Pinpoint the cell where the given text exists, returning its [X, Y] midpoint coordinate. 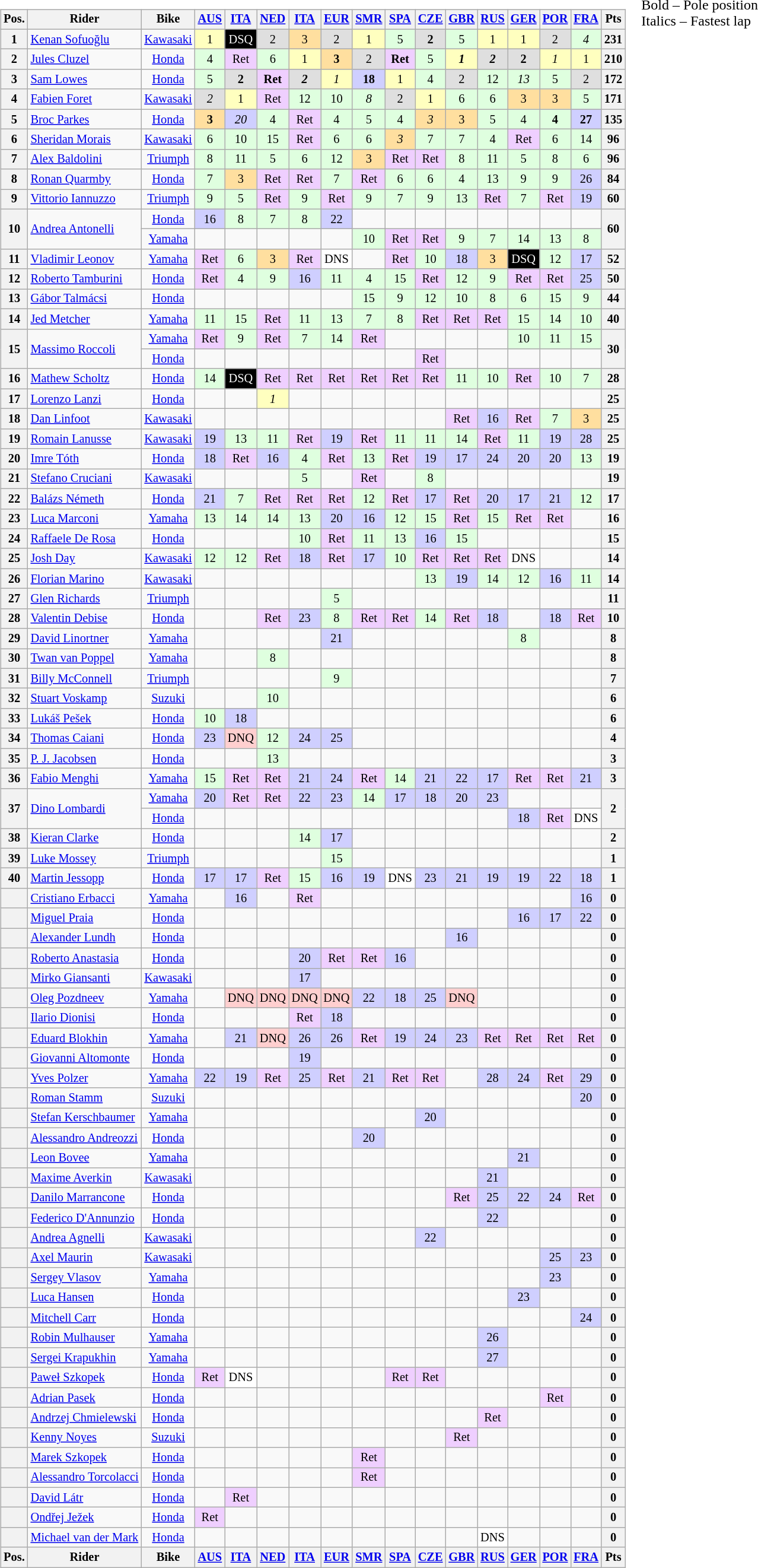
36 [14, 779]
Romain Lanusse [85, 439]
Florian Marino [85, 579]
Thomas Caiani [85, 738]
Fabio Menghi [85, 779]
Martin Jessopp [85, 878]
Federico D'Annunzio [85, 1218]
Sam Lowes [85, 80]
Jed Metcher [85, 319]
Roman Stamm [85, 1098]
Maxime Averkin [85, 1178]
52 [613, 259]
172 [613, 80]
Alexander Lundh [85, 938]
Vittorio Iannuzzo [85, 199]
135 [613, 119]
Raffaele De Rosa [85, 539]
Adrian Pasek [85, 1398]
Ondřej Ježek [85, 1518]
Josh Day [85, 558]
Leon Bovee [85, 1158]
Roberto Anastasia [85, 958]
Sheridan Morais [85, 139]
Balázs Németh [85, 499]
Luca Hansen [85, 1298]
Mirko Giansanti [85, 978]
Luca Marconi [85, 519]
Imre Tóth [85, 459]
Andrea Agnelli [85, 1238]
Massimo Roccoli [85, 349]
31 [14, 678]
Twan van Poppel [85, 659]
Stuart Voskamp [85, 699]
David Látr [85, 1497]
Luke Mossey [85, 858]
Andrea Antonelli [85, 229]
Sergei Krapukhin [85, 1358]
34 [14, 738]
Lukáš Pešek [85, 719]
Glen Richards [85, 599]
210 [613, 59]
Giovanni Altomonte [85, 1058]
Alessandro Andreozzi [85, 1138]
33 [14, 719]
Kieran Clarke [85, 839]
Dino Lombardi [85, 808]
Andrzej Chmielewski [85, 1418]
Valentin Debise [85, 618]
Miguel Praia [85, 918]
Paweł Szkopek [85, 1377]
Lorenzo Lanzi [85, 399]
Marek Szkopek [85, 1458]
Ilario Dionisi [85, 1018]
171 [613, 99]
Roberto Tamburini [85, 279]
Michael van der Mark [85, 1538]
Eduard Blokhin [85, 1038]
Ronan Quarmby [85, 179]
32 [14, 699]
David Linortner [85, 639]
Sergey Vlasov [85, 1278]
Gábor Talmácsi [85, 299]
Axel Maurin [85, 1258]
39 [14, 858]
Billy McConnell [85, 678]
37 [14, 808]
Oleg Pozdneev [85, 998]
Mathew Scholtz [85, 379]
Yves Polzer [85, 1078]
Broc Parkes [85, 119]
44 [613, 299]
Vladimir Leonov [85, 259]
Alex Baldolini [85, 159]
84 [613, 179]
50 [613, 279]
Stefan Kerschbaumer [85, 1118]
Alessandro Torcolacci [85, 1478]
Stefano Cruciani [85, 479]
Danilo Marrancone [85, 1198]
Dan Linfoot [85, 419]
Mitchell Carr [85, 1318]
Fabien Foret [85, 99]
231 [613, 39]
P. J. Jacobsen [85, 758]
38 [14, 839]
35 [14, 758]
Kenny Noyes [85, 1437]
Kenan Sofuoğlu [85, 39]
Jules Cluzel [85, 59]
Cristiano Erbacci [85, 899]
Robin Mulhauser [85, 1338]
